From the cell containing the given text, extract its center point as (x, y) coordinate. 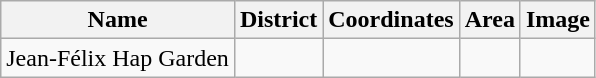
Image (558, 20)
District (278, 20)
Area (490, 20)
Name (118, 20)
Jean-Félix Hap Garden (118, 58)
Coordinates (391, 20)
